Locate the cell with the specified text and output its (X, Y) center coordinate. 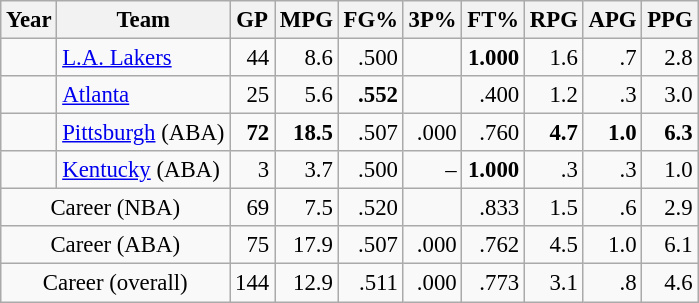
3 (252, 170)
Kentucky (ABA) (144, 170)
PPG (670, 20)
.773 (494, 283)
6.3 (670, 133)
3.0 (670, 95)
– (432, 170)
Career (overall) (116, 283)
1.5 (554, 208)
5.6 (306, 95)
Career (ABA) (116, 245)
RPG (554, 20)
4.5 (554, 245)
Atlanta (144, 95)
69 (252, 208)
6.1 (670, 245)
Year (29, 20)
Pittsburgh (ABA) (144, 133)
.833 (494, 208)
25 (252, 95)
GP (252, 20)
MPG (306, 20)
.762 (494, 245)
4.7 (554, 133)
7.5 (306, 208)
2.8 (670, 58)
.760 (494, 133)
3P% (432, 20)
144 (252, 283)
44 (252, 58)
3.7 (306, 170)
APG (612, 20)
18.5 (306, 133)
.552 (370, 95)
12.9 (306, 283)
3.1 (554, 283)
.8 (612, 283)
.511 (370, 283)
.520 (370, 208)
1.6 (554, 58)
.6 (612, 208)
FG% (370, 20)
L.A. Lakers (144, 58)
.7 (612, 58)
72 (252, 133)
75 (252, 245)
FT% (494, 20)
2.9 (670, 208)
.400 (494, 95)
Team (144, 20)
4.6 (670, 283)
Career (NBA) (116, 208)
17.9 (306, 245)
1.2 (554, 95)
8.6 (306, 58)
